Identify which cell holds the provided text, then report its [x, y] central coordinate. 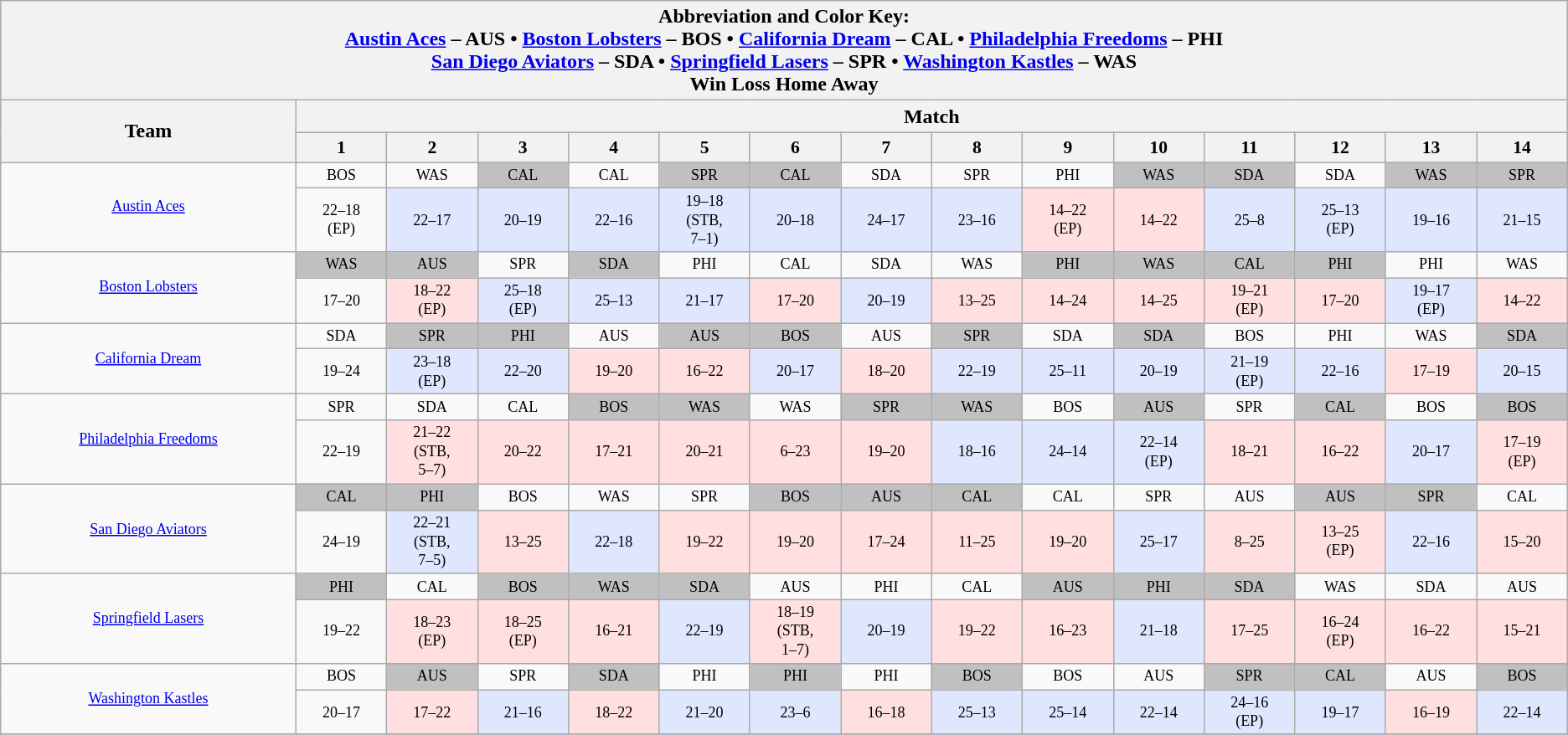
16–19 [1431, 712]
17–25 [1249, 631]
19–17(EP) [1431, 301]
21–17 [704, 301]
17–24 [886, 542]
16–23 [1068, 631]
13–25(EP) [1340, 542]
22–14(EP) [1158, 452]
22–18(EP) [341, 220]
13 [1431, 147]
23–18(EP) [432, 372]
20–21 [704, 452]
22–18 [613, 542]
7 [886, 147]
22–17 [432, 220]
22–20 [523, 372]
25–17 [1158, 542]
Philadelphia Freedoms [148, 439]
17–19(EP) [1523, 452]
Match [931, 116]
Team [148, 131]
20–15 [1523, 372]
20–18 [795, 220]
25–14 [1068, 712]
23–6 [795, 712]
10 [1158, 147]
19–17 [1340, 712]
19–21(EP) [1249, 301]
18–21 [1249, 452]
8–25 [1249, 542]
16–21 [613, 631]
23–16 [977, 220]
22–21(STB,7–5) [432, 542]
18–20 [886, 372]
14–25 [1158, 301]
21–16 [523, 712]
6 [795, 147]
8 [977, 147]
16–24(EP) [1340, 631]
19–18(STB,7–1) [704, 220]
21–19(EP) [1249, 372]
Springfield Lasers [148, 618]
12 [1340, 147]
16–18 [886, 712]
1 [341, 147]
11–25 [977, 542]
Washington Kastles [148, 700]
24–19 [341, 542]
21–22(STB,5–7) [432, 452]
14 [1523, 147]
14–22(EP) [1068, 220]
24–14 [1068, 452]
4 [613, 147]
24–17 [886, 220]
18–25(EP) [523, 631]
20–22 [523, 452]
15–21 [1523, 631]
21–20 [704, 712]
17–22 [432, 712]
17–19 [1431, 372]
18–19(STB,1–7) [795, 631]
17–21 [613, 452]
19–16 [1431, 220]
California Dream [148, 358]
14–24 [1068, 301]
21–15 [1523, 220]
18–23(EP) [432, 631]
21–18 [1158, 631]
18–22(EP) [432, 301]
Boston Lobsters [148, 288]
25–8 [1249, 220]
19–24 [341, 372]
5 [704, 147]
3 [523, 147]
9 [1068, 147]
25–13(EP) [1340, 220]
6–23 [795, 452]
11 [1249, 147]
San Diego Aviators [148, 529]
25–18(EP) [523, 301]
Austin Aces [148, 208]
25–11 [1068, 372]
18–22 [613, 712]
24–16(EP) [1249, 712]
2 [432, 147]
15–20 [1523, 542]
18–16 [977, 452]
